Output the [X, Y] coordinate of the center of the cell containing the given text.  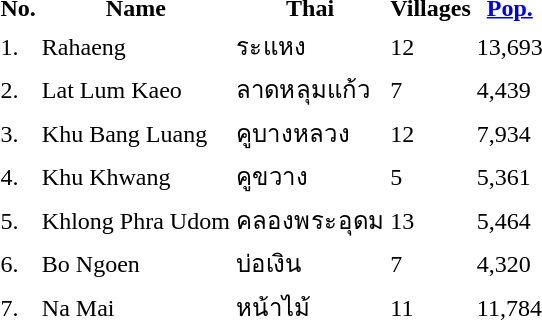
Khlong Phra Udom [136, 220]
คลองพระอุดม [310, 220]
Khu Bang Luang [136, 133]
คูบางหลวง [310, 133]
Lat Lum Kaeo [136, 90]
5 [430, 176]
Khu Khwang [136, 176]
ลาดหลุมแก้ว [310, 90]
ระแหง [310, 46]
Rahaeng [136, 46]
คูขวาง [310, 176]
Bo Ngoen [136, 264]
13 [430, 220]
บ่อเงิน [310, 264]
